Capture the cell that displays the provided text and extract its [X, Y] central coordinate. 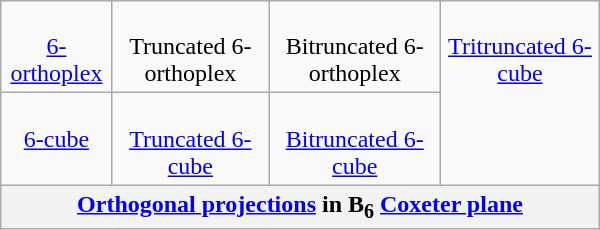
Truncated 6-orthoplex [190, 47]
Orthogonal projections in B6 Coxeter plane [300, 207]
Bitruncated 6-cube [355, 139]
6-orthoplex [56, 47]
Bitruncated 6-orthoplex [355, 47]
6-cube [56, 139]
Tritruncated 6-cube [520, 93]
Truncated 6-cube [190, 139]
